Locate the cell with the specified text and output its [X, Y] center coordinate. 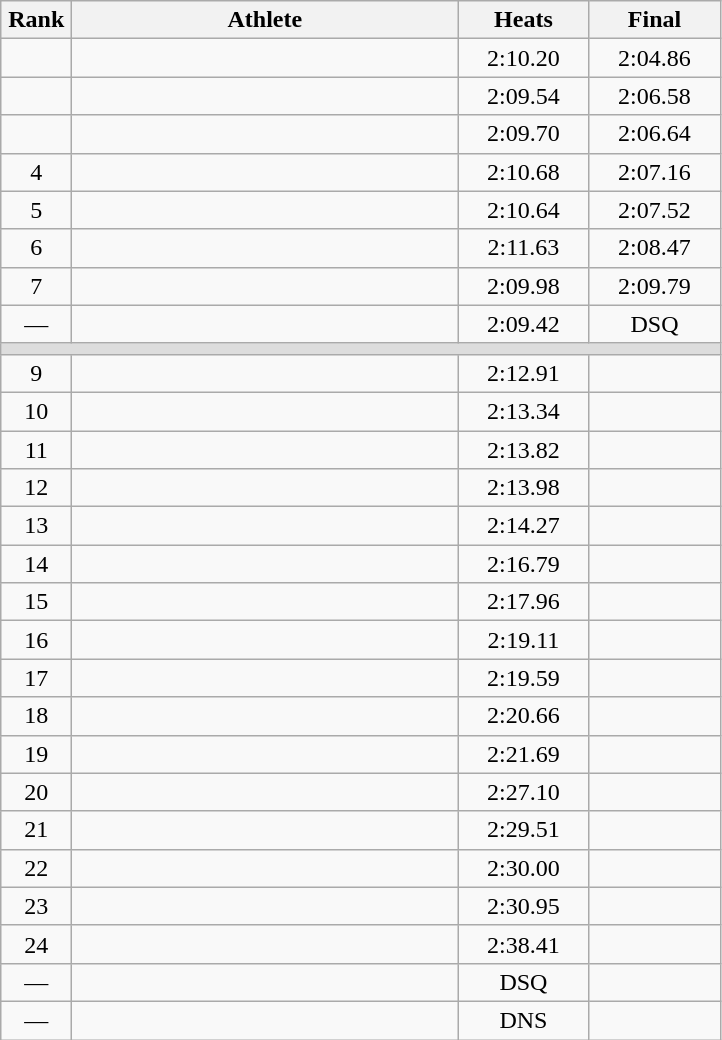
DNS [524, 1020]
2:27.10 [524, 792]
12 [36, 488]
2:14.27 [524, 526]
21 [36, 830]
2:19.11 [524, 640]
2:06.64 [654, 134]
2:11.63 [524, 248]
2:16.79 [524, 564]
22 [36, 868]
2:09.98 [524, 286]
Final [654, 20]
11 [36, 449]
7 [36, 286]
Rank [36, 20]
2:13.98 [524, 488]
2:13.82 [524, 449]
2:13.34 [524, 411]
20 [36, 792]
2:19.59 [524, 678]
2:08.47 [654, 248]
14 [36, 564]
19 [36, 754]
10 [36, 411]
24 [36, 944]
15 [36, 602]
Heats [524, 20]
2:07.16 [654, 172]
2:07.52 [654, 210]
17 [36, 678]
2:12.91 [524, 373]
2:29.51 [524, 830]
2:17.96 [524, 602]
2:30.00 [524, 868]
5 [36, 210]
9 [36, 373]
Athlete [265, 20]
2:09.79 [654, 286]
2:04.86 [654, 58]
2:10.64 [524, 210]
2:30.95 [524, 906]
2:09.42 [524, 324]
2:09.70 [524, 134]
4 [36, 172]
2:09.54 [524, 96]
16 [36, 640]
2:21.69 [524, 754]
18 [36, 716]
2:20.66 [524, 716]
2:38.41 [524, 944]
2:10.68 [524, 172]
2:06.58 [654, 96]
23 [36, 906]
13 [36, 526]
6 [36, 248]
2:10.20 [524, 58]
